Locate the cell with the specified text and output its [X, Y] center coordinate. 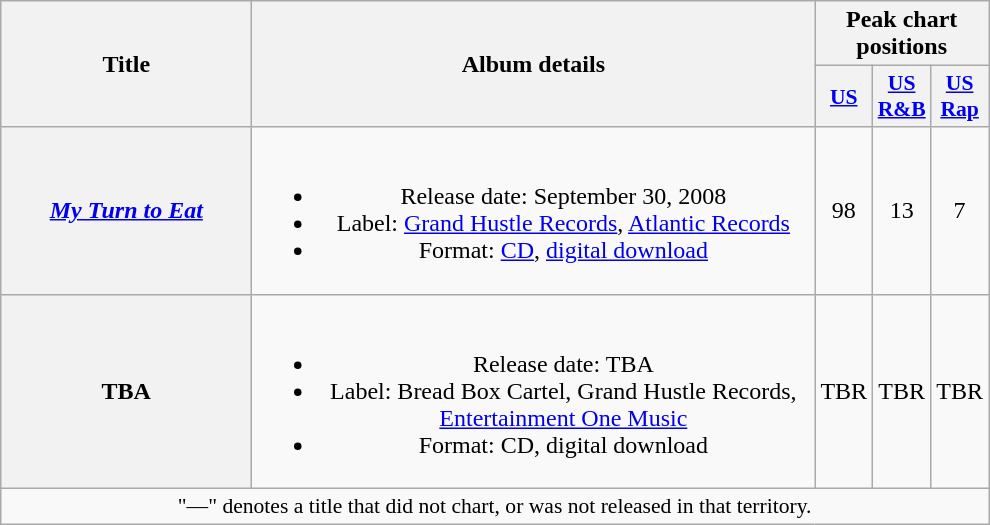
My Turn to Eat [126, 210]
"—" denotes a title that did not chart, or was not released in that territory. [495, 506]
US R&B [902, 96]
Album details [534, 64]
98 [844, 210]
13 [902, 210]
Release date: TBALabel: Bread Box Cartel, Grand Hustle Records, Entertainment One MusicFormat: CD, digital download [534, 391]
US [844, 96]
Peak chart positions [902, 34]
US Rap [960, 96]
7 [960, 210]
TBA [126, 391]
Release date: September 30, 2008Label: Grand Hustle Records, Atlantic RecordsFormat: CD, digital download [534, 210]
Title [126, 64]
